For the text-containing cell, return its midpoint in [x, y] coordinate format. 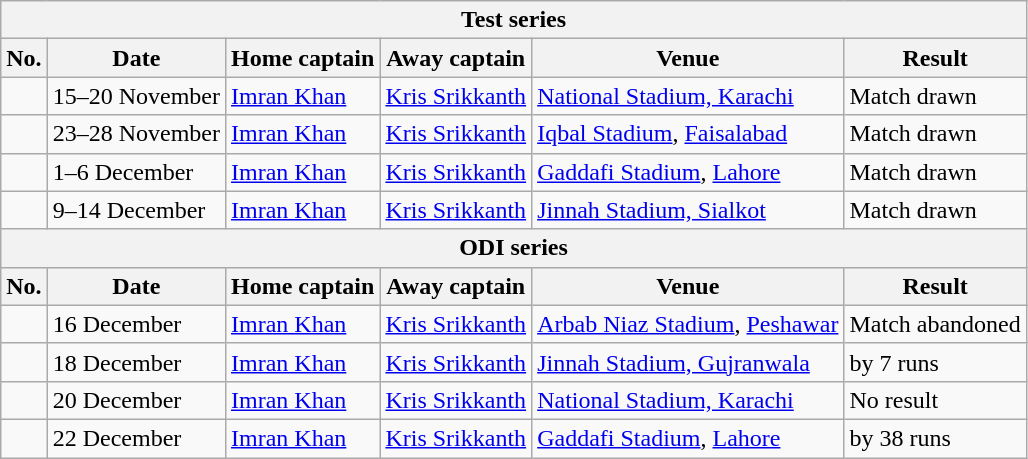
18 December [136, 362]
16 December [136, 324]
1–6 December [136, 172]
by 38 runs [935, 438]
Jinnah Stadium, Sialkot [688, 210]
20 December [136, 400]
22 December [136, 438]
Arbab Niaz Stadium, Peshawar [688, 324]
Jinnah Stadium, Gujranwala [688, 362]
ODI series [514, 248]
23–28 November [136, 134]
by 7 runs [935, 362]
Test series [514, 20]
15–20 November [136, 96]
No result [935, 400]
Iqbal Stadium, Faisalabad [688, 134]
Match abandoned [935, 324]
9–14 December [136, 210]
